For the text-containing cell, return its midpoint in (X, Y) coordinate format. 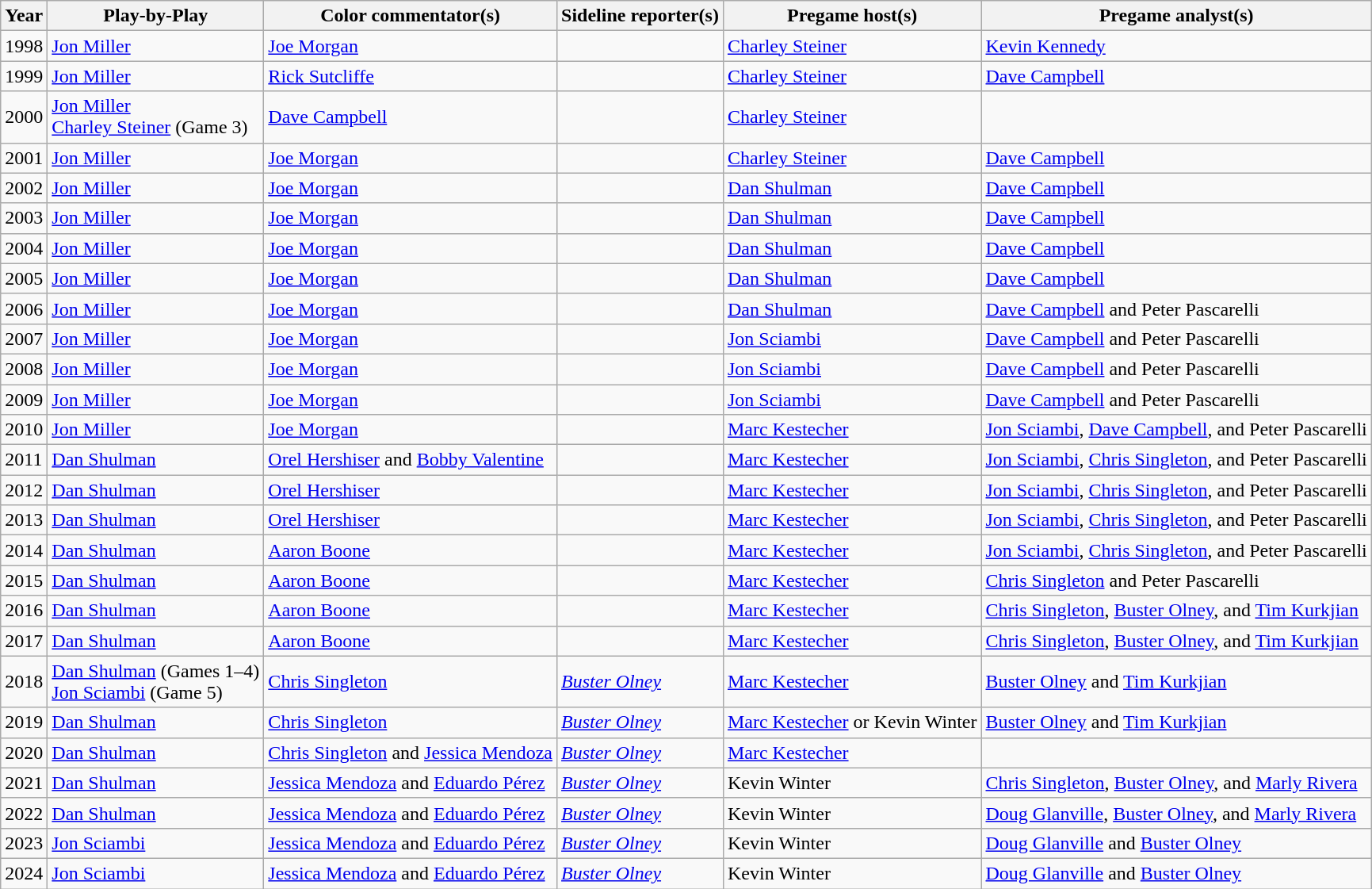
2006 (24, 308)
Rick Sutcliffe (411, 76)
2024 (24, 873)
Year (24, 16)
Jon Sciambi, Dave Campbell, and Peter Pascarelli (1176, 430)
2002 (24, 188)
Doug Glanville, Buster Olney, and Marly Rivera (1176, 813)
2016 (24, 611)
2004 (24, 248)
2007 (24, 339)
2000 (24, 117)
2009 (24, 399)
Dan Shulman (Games 1–4)Jon Sciambi (Game 5) (155, 682)
2010 (24, 430)
2021 (24, 783)
2003 (24, 218)
Marc Kestecher or Kevin Winter (852, 722)
Pregame host(s) (852, 16)
2005 (24, 278)
Chris Singleton and Jessica Mendoza (411, 753)
Chris Singleton, Buster Olney, and Marly Rivera (1176, 783)
Pregame analyst(s) (1176, 16)
Chris Singleton and Peter Pascarelli (1176, 581)
Sideline reporter(s) (640, 16)
2017 (24, 641)
2022 (24, 813)
Jon MillerCharley Steiner (Game 3) (155, 117)
2011 (24, 460)
2018 (24, 682)
2020 (24, 753)
2014 (24, 550)
Orel Hershiser and Bobby Valentine (411, 460)
2013 (24, 520)
2019 (24, 722)
1999 (24, 76)
2008 (24, 369)
Kevin Kennedy (1176, 46)
2012 (24, 490)
Play-by-Play (155, 16)
2001 (24, 158)
Color commentator(s) (411, 16)
1998 (24, 46)
2015 (24, 581)
2023 (24, 843)
